Identify which cell holds the provided text, then report its [x, y] central coordinate. 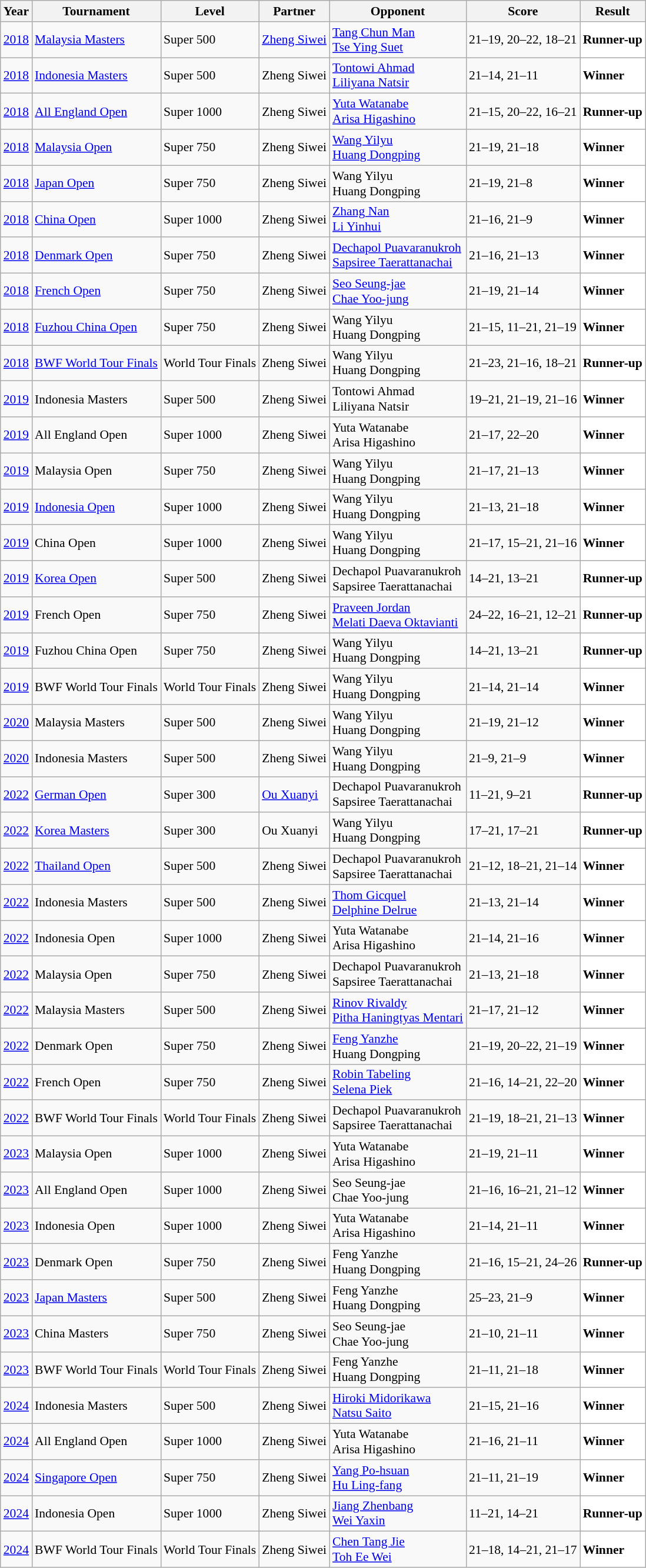
21–11, 21–19 [523, 1477]
21–17, 22–20 [523, 435]
11–21, 14–21 [523, 1514]
Thailand Open [96, 867]
Chen Tang Jie Toh Ee Wei [398, 1549]
Rinov Rivaldy Pitha Haningtyas Mentari [398, 1010]
11–21, 9–21 [523, 794]
21–16, 21–9 [523, 219]
21–16, 14–21, 22–20 [523, 1082]
21–12, 18–21, 21–14 [523, 867]
Tournament [96, 11]
Korea Masters [96, 830]
21–19, 20–22, 21–19 [523, 1046]
Score [523, 11]
21–15, 20–22, 16–21 [523, 112]
21–19, 21–18 [523, 147]
Jiang Zhenbang Wei Yaxin [398, 1514]
21–16, 16–21, 21–12 [523, 1190]
21–15, 11–21, 21–19 [523, 327]
21–19, 20–22, 18–21 [523, 40]
Partner [294, 11]
21–16, 21–13 [523, 255]
25–23, 21–9 [523, 1297]
Level [209, 11]
Japan Masters [96, 1297]
21–17, 21–13 [523, 471]
21–14, 21–14 [523, 687]
China Masters [96, 1334]
21–19, 21–8 [523, 184]
Opponent [398, 11]
Robin Tabeling Selena Piek [398, 1082]
24–22, 16–21, 12–21 [523, 615]
Year [16, 11]
Korea Open [96, 579]
Japan Open [96, 184]
Singapore Open [96, 1477]
Tang Chun Man Tse Ying Suet [398, 40]
21–19, 21–11 [523, 1154]
Result [613, 11]
Praveen Jordan Melati Daeva Oktavianti [398, 615]
21–14, 21–16 [523, 939]
German Open [96, 794]
21–19, 18–21, 21–13 [523, 1119]
21–16, 21–11 [523, 1442]
21–18, 14–21, 21–17 [523, 1549]
21–15, 21–16 [523, 1406]
21–9, 21–9 [523, 759]
21–11, 21–18 [523, 1369]
21–19, 21–14 [523, 292]
Hiroki Midorikawa Natsu Saito [398, 1406]
17–21, 17–21 [523, 830]
21–23, 21–16, 18–21 [523, 363]
21–13, 21–14 [523, 902]
Thom Gicquel Delphine Delrue [398, 902]
Zhang Nan Li Yinhui [398, 219]
21–17, 15–21, 21–16 [523, 543]
21–17, 21–12 [523, 1010]
Yang Po-hsuan Hu Ling-fang [398, 1477]
21–19, 21–12 [523, 722]
21–16, 15–21, 24–26 [523, 1262]
19–21, 21–19, 21–16 [523, 399]
21–10, 21–11 [523, 1334]
